Search for the cell housing the specified text and yield its [X, Y] center coordinate. 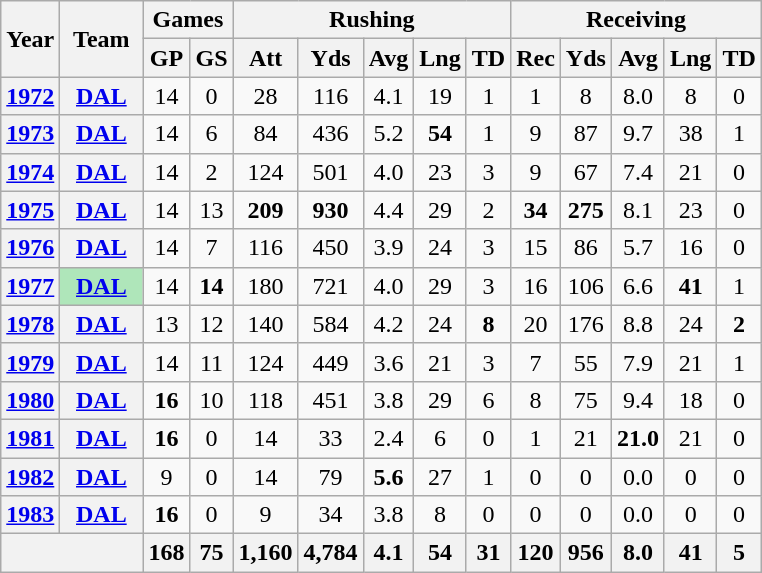
19 [440, 96]
1975 [30, 210]
1980 [30, 400]
1982 [30, 477]
4.2 [388, 324]
1981 [30, 438]
33 [330, 438]
6.6 [638, 286]
584 [330, 324]
38 [690, 134]
1977 [30, 286]
140 [266, 324]
Receiving [636, 20]
930 [330, 210]
2.4 [388, 438]
28 [266, 96]
5.6 [388, 477]
5 [739, 553]
1978 [30, 324]
20 [536, 324]
7.4 [638, 172]
Att [266, 58]
15 [536, 248]
GS [212, 58]
1,160 [266, 553]
451 [330, 400]
1983 [30, 515]
3.9 [388, 248]
27 [440, 477]
Games [188, 20]
21.0 [638, 438]
7.9 [638, 362]
956 [586, 553]
9.4 [638, 400]
11 [212, 362]
8.1 [638, 210]
1979 [30, 362]
501 [330, 172]
79 [330, 477]
12 [212, 324]
450 [330, 248]
120 [536, 553]
Rushing [372, 20]
Team [102, 39]
3.6 [388, 362]
9.7 [638, 134]
55 [586, 362]
4.4 [388, 210]
31 [488, 553]
5.7 [638, 248]
449 [330, 362]
86 [586, 248]
436 [330, 134]
10 [212, 400]
118 [266, 400]
1973 [30, 134]
84 [266, 134]
18 [690, 400]
4,784 [330, 553]
168 [166, 553]
176 [586, 324]
721 [330, 286]
GP [166, 58]
275 [586, 210]
8.8 [638, 324]
87 [586, 134]
1972 [30, 96]
106 [586, 286]
1974 [30, 172]
Year [30, 39]
67 [586, 172]
1976 [30, 248]
Rec [536, 58]
180 [266, 286]
5.2 [388, 134]
209 [266, 210]
